Determine the (X, Y) coordinate at the center of the cell enclosing the given text.  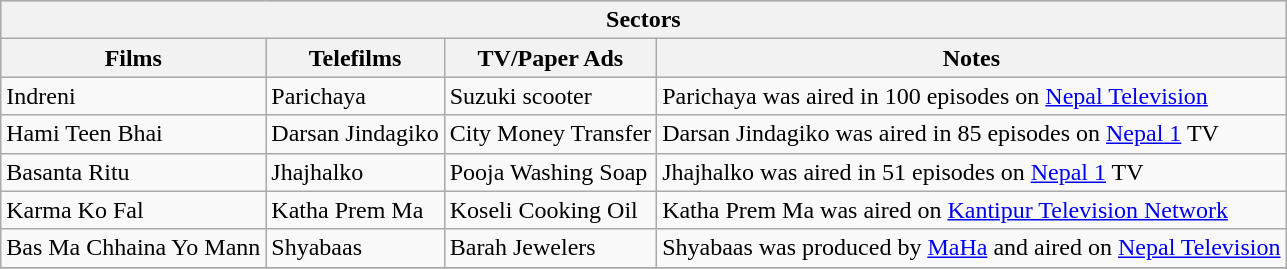
Bas Ma Chhaina Yo Mann (134, 248)
City Money Transfer (550, 134)
Films (134, 58)
Darsan Jindagiko (355, 134)
Barah Jewelers (550, 248)
Pooja Washing Soap (550, 172)
Koseli Cooking Oil (550, 210)
Parichaya was aired in 100 episodes on Nepal Television (972, 96)
Telefilms (355, 58)
Shyabaas (355, 248)
Jhajhalko (355, 172)
Suzuki scooter (550, 96)
TV/Paper Ads (550, 58)
Katha Prem Ma was aired on Kantipur Television Network (972, 210)
Parichaya (355, 96)
Notes (972, 58)
Sectors (644, 20)
Indreni (134, 96)
Shyabaas was produced by MaHa and aired on Nepal Television (972, 248)
Hami Teen Bhai (134, 134)
Katha Prem Ma (355, 210)
Basanta Ritu (134, 172)
Karma Ko Fal (134, 210)
Jhajhalko was aired in 51 episodes on Nepal 1 TV (972, 172)
Darsan Jindagiko was aired in 85 episodes on Nepal 1 TV (972, 134)
